Extract the (x, y) coordinate from the center of the cell holding the provided text.  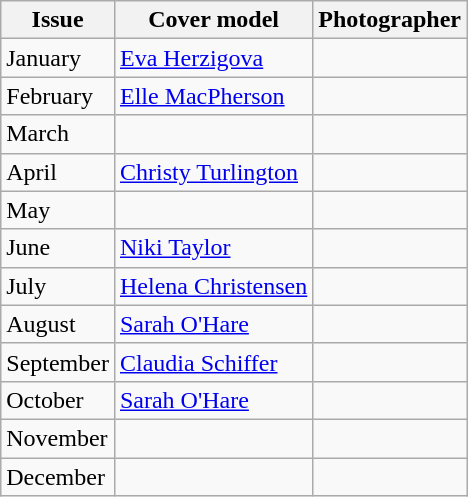
June (58, 248)
January (58, 58)
Christy Turlington (213, 172)
Cover model (213, 20)
Claudia Schiffer (213, 362)
Helena Christensen (213, 286)
February (58, 96)
May (58, 210)
November (58, 438)
April (58, 172)
March (58, 134)
October (58, 400)
September (58, 362)
Elle MacPherson (213, 96)
Issue (58, 20)
July (58, 286)
Eva Herzigova (213, 58)
August (58, 324)
Niki Taylor (213, 248)
Photographer (390, 20)
December (58, 477)
